Return the (x, y) coordinate for the center point of the cell that contains the specified text.  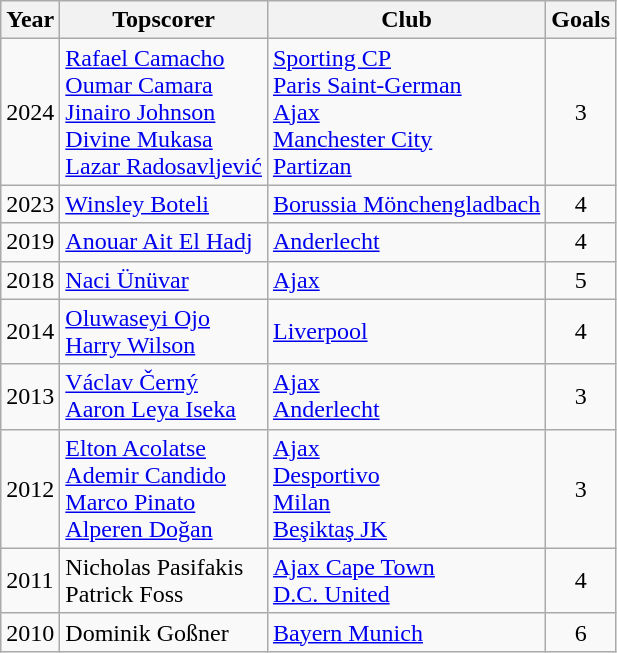
2018 (30, 280)
Elton Acolatse Ademir Candido Marco Pinato Alperen Doğan (164, 488)
Club (406, 20)
Ajax Anderlecht (406, 396)
Rafael Camacho Oumar Camara Jinairo Johnson Divine Mukasa Lazar Radosavljević (164, 112)
Borussia Mönchengladbach (406, 204)
2023 (30, 204)
Dominik Goßner (164, 632)
Ajax (406, 280)
Bayern Munich (406, 632)
2024 (30, 112)
Year (30, 20)
6 (581, 632)
Goals (581, 20)
5 (581, 280)
Liverpool (406, 332)
Ajax Desportivo Milan Beşiktaş JK (406, 488)
Anderlecht (406, 242)
Sporting CP Paris Saint-German Ajax Manchester City Partizan (406, 112)
2011 (30, 580)
Ajax Cape Town D.C. United (406, 580)
Winsley Boteli (164, 204)
Nicholas Pasifakis Patrick Foss (164, 580)
2010 (30, 632)
Topscorer (164, 20)
2014 (30, 332)
Václav Černý Aaron Leya Iseka (164, 396)
Naci Ünüvar (164, 280)
Oluwaseyi Ojo Harry Wilson (164, 332)
2012 (30, 488)
2013 (30, 396)
2019 (30, 242)
Anouar Ait El Hadj (164, 242)
